Find where the given text appears and provide that cell's center as (x, y) coordinate. 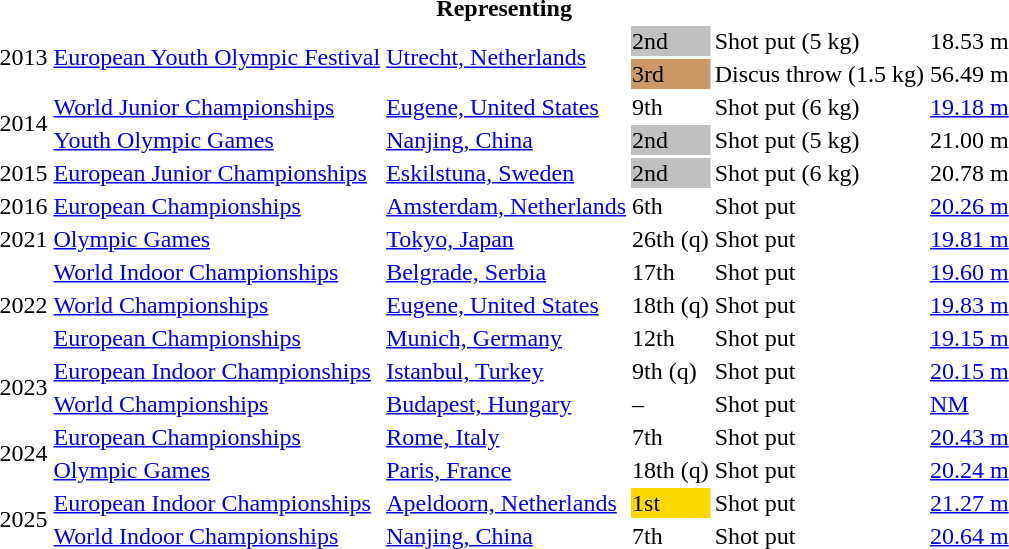
Rome, Italy (506, 437)
Nanjing, China (506, 140)
Apeldoorn, Netherlands (506, 503)
6th (671, 206)
Amsterdam, Netherlands (506, 206)
World Junior Championships (217, 107)
3rd (671, 74)
Discus throw (1.5 kg) (819, 74)
Youth Olympic Games (217, 140)
Budapest, Hungary (506, 404)
World Indoor Championships (217, 272)
European Youth Olympic Festival (217, 58)
European Junior Championships (217, 173)
Tokyo, Japan (506, 239)
12th (671, 338)
9th (q) (671, 371)
Eskilstuna, Sweden (506, 173)
17th (671, 272)
Paris, France (506, 470)
Utrecht, Netherlands (506, 58)
Belgrade, Serbia (506, 272)
Munich, Germany (506, 338)
1st (671, 503)
– (671, 404)
9th (671, 107)
Istanbul, Turkey (506, 371)
26th (q) (671, 239)
7th (671, 437)
